Detect which cell encompasses the target text, then output its (X, Y) center coordinate. 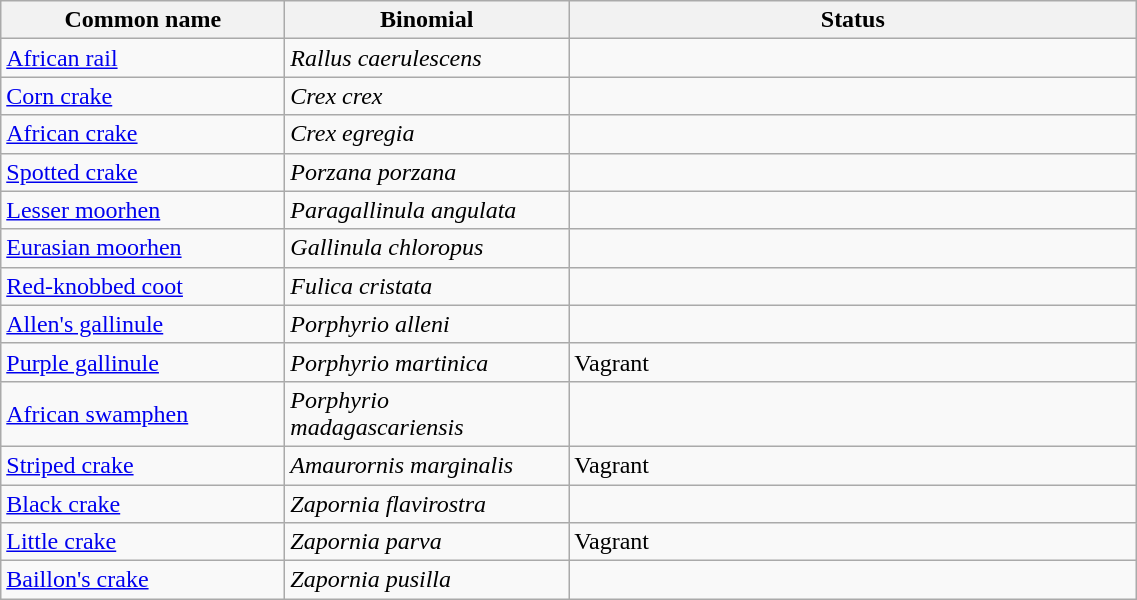
Striped crake (143, 465)
Zapornia pusilla (427, 580)
Purple gallinule (143, 362)
Zapornia flavirostra (427, 503)
Baillon's crake (143, 580)
Porphyrio madagascariensis (427, 414)
Amaurornis marginalis (427, 465)
African swamphen (143, 414)
Binomial (427, 20)
Status (853, 20)
African rail (143, 58)
Crex egregia (427, 134)
Porphyrio martinica (427, 362)
Crex crex (427, 96)
Common name (143, 20)
Eurasian moorhen (143, 248)
Corn crake (143, 96)
Spotted crake (143, 172)
Porzana porzana (427, 172)
Gallinula chloropus (427, 248)
Little crake (143, 542)
African crake (143, 134)
Fulica cristata (427, 286)
Red-knobbed coot (143, 286)
Zapornia parva (427, 542)
Porphyrio alleni (427, 324)
Rallus caerulescens (427, 58)
Paragallinula angulata (427, 210)
Lesser moorhen (143, 210)
Black crake (143, 503)
Allen's gallinule (143, 324)
